Provide the (X, Y) coordinate of the cell's center where the given text is located.  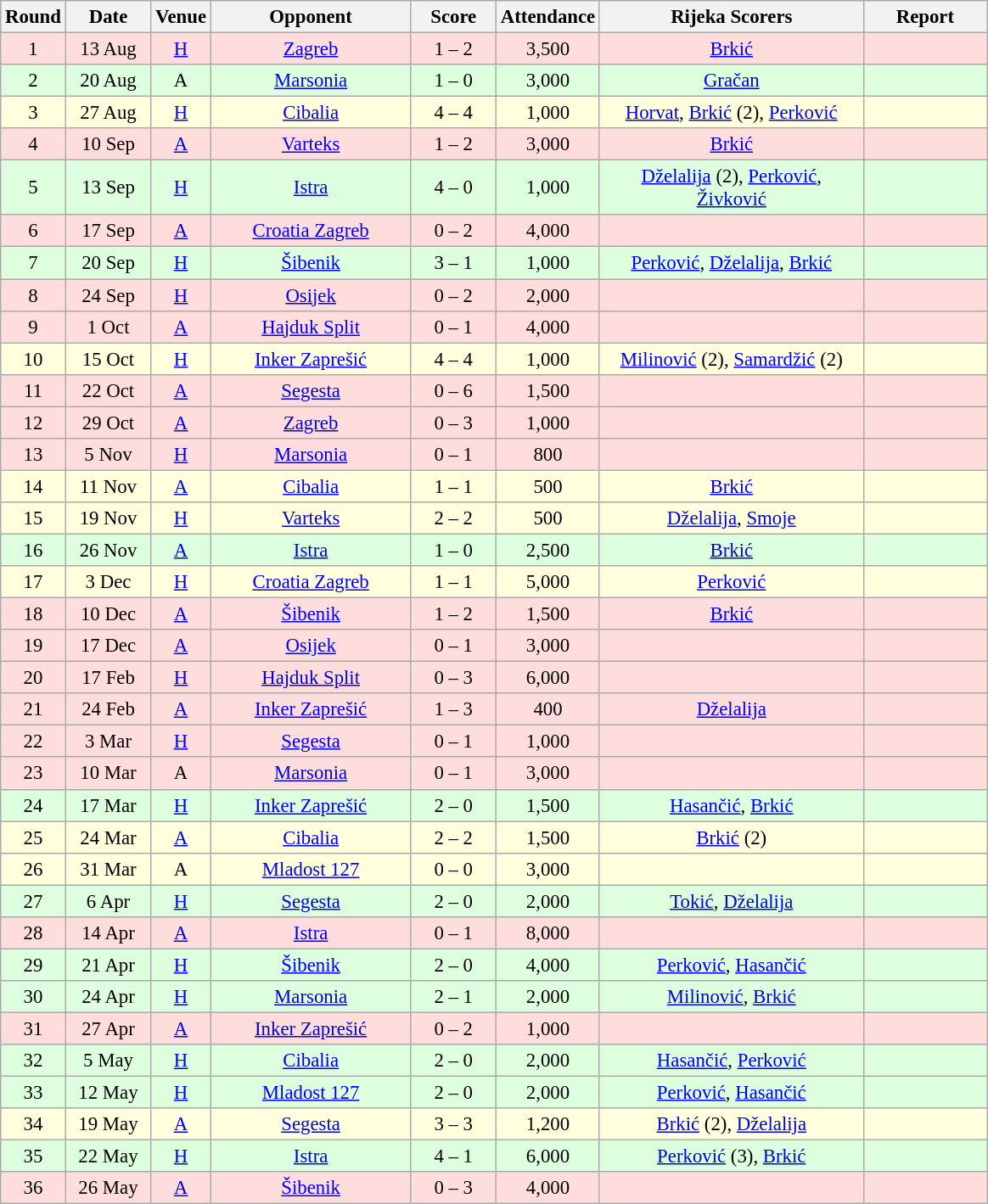
14 Apr (109, 933)
22 May (109, 1156)
Date (109, 17)
19 May (109, 1124)
24 Sep (109, 295)
27 (33, 901)
10 (33, 359)
15 Oct (109, 359)
6 (33, 232)
Dželalija (732, 709)
8 (33, 295)
26 (33, 869)
Hasančić, Perković (732, 1061)
Hasančić, Brkić (732, 805)
22 Oct (109, 390)
6 Apr (109, 901)
26 May (109, 1188)
13 Aug (109, 49)
17 Mar (109, 805)
Brkić (2), Dželalija (732, 1124)
19 Nov (109, 518)
12 (33, 423)
8,000 (548, 933)
Brkić (2) (732, 837)
30 (33, 997)
13 (33, 455)
26 Nov (109, 550)
11 Nov (109, 486)
35 (33, 1156)
Opponent (311, 17)
7 (33, 263)
4 (33, 144)
Attendance (548, 17)
14 (33, 486)
31 (33, 1028)
12 May (109, 1093)
0 – 0 (453, 869)
3 (33, 113)
Dželalija, Smoje (732, 518)
10 Sep (109, 144)
0 – 6 (453, 390)
29 (33, 965)
1,200 (548, 1124)
Rijeka Scorers (732, 17)
28 (33, 933)
13 Sep (109, 188)
2,500 (548, 550)
17 Dec (109, 646)
3 Mar (109, 742)
2 – 1 (453, 997)
5 Nov (109, 455)
Perković (3), Brkić (732, 1156)
23 (33, 774)
Tokić, Dželalija (732, 901)
10 Dec (109, 614)
5 May (109, 1061)
24 Feb (109, 709)
17 (33, 582)
27 Aug (109, 113)
15 (33, 518)
3 – 3 (453, 1124)
20 Aug (109, 81)
20 Sep (109, 263)
800 (548, 455)
5,000 (548, 582)
19 (33, 646)
5 (33, 188)
400 (548, 709)
1 Oct (109, 327)
25 (33, 837)
1 – 3 (453, 709)
Report (925, 17)
3 Dec (109, 582)
3,500 (548, 49)
20 (33, 678)
Round (33, 17)
18 (33, 614)
17 Feb (109, 678)
Dželalija (2), Perković, Živković (732, 188)
Venue (182, 17)
Perković (732, 582)
33 (33, 1093)
21 (33, 709)
22 (33, 742)
Gračan (732, 81)
16 (33, 550)
34 (33, 1124)
31 Mar (109, 869)
Score (453, 17)
36 (33, 1188)
Horvat, Brkić (2), Perković (732, 113)
9 (33, 327)
10 Mar (109, 774)
Milinović, Brkić (732, 997)
32 (33, 1061)
1 (33, 49)
24 Apr (109, 997)
3 – 1 (453, 263)
24 Mar (109, 837)
29 Oct (109, 423)
24 (33, 805)
17 Sep (109, 232)
2 (33, 81)
27 Apr (109, 1028)
Perković, Dželalija, Brkić (732, 263)
4 – 0 (453, 188)
21 Apr (109, 965)
4 – 1 (453, 1156)
11 (33, 390)
Milinović (2), Samardžić (2) (732, 359)
